Provide the (x, y) coordinate of the cell's center where the given text is located.  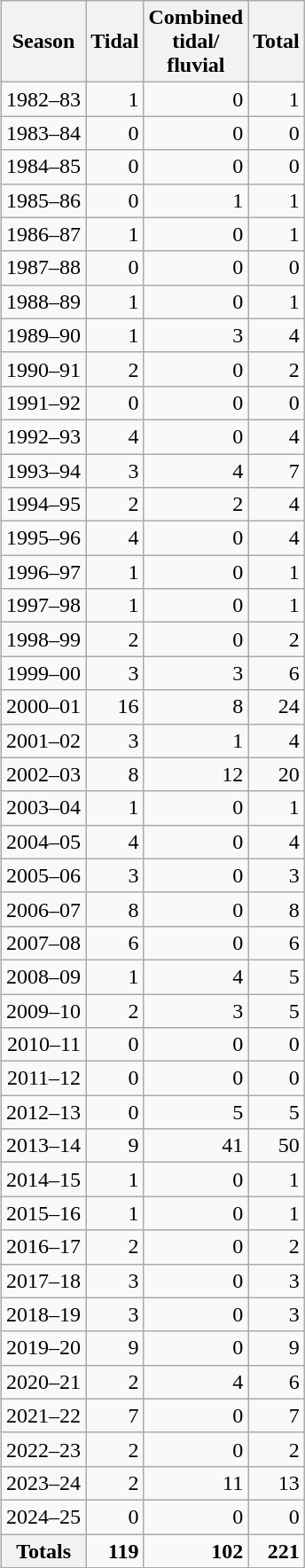
2022–23 (44, 1449)
1998–99 (44, 639)
1989–90 (44, 335)
2021–22 (44, 1415)
1986–87 (44, 234)
1985–86 (44, 200)
2013–14 (44, 1146)
Tidal (115, 42)
12 (196, 774)
2000–01 (44, 707)
11 (196, 1483)
2010–11 (44, 1045)
2019–20 (44, 1348)
1983–84 (44, 133)
1990–91 (44, 369)
2007–08 (44, 943)
2023–24 (44, 1483)
2014–15 (44, 1180)
2006–07 (44, 909)
1984–85 (44, 167)
2011–12 (44, 1078)
1982–83 (44, 99)
1999–00 (44, 673)
50 (277, 1146)
Total (277, 42)
1995–96 (44, 538)
1987–88 (44, 268)
2009–10 (44, 1010)
41 (196, 1146)
2003–04 (44, 808)
1996–97 (44, 572)
1991–92 (44, 403)
2002–03 (44, 774)
Totals (44, 1551)
221 (277, 1551)
2008–09 (44, 976)
Combined tidal/ fluvial (196, 42)
16 (115, 707)
119 (115, 1551)
2024–25 (44, 1517)
2001–02 (44, 741)
2005–06 (44, 875)
Season (44, 42)
1997–98 (44, 606)
2015–16 (44, 1213)
2020–21 (44, 1382)
20 (277, 774)
2018–19 (44, 1314)
2012–13 (44, 1112)
1993–94 (44, 471)
1992–93 (44, 436)
13 (277, 1483)
102 (196, 1551)
2004–05 (44, 842)
24 (277, 707)
1988–89 (44, 302)
2017–18 (44, 1281)
1994–95 (44, 505)
2016–17 (44, 1247)
